For the text-containing cell, return its midpoint in [X, Y] coordinate format. 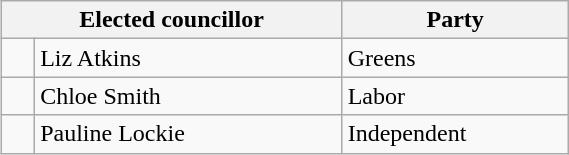
Pauline Lockie [189, 134]
Chloe Smith [189, 96]
Independent [455, 134]
Labor [455, 96]
Greens [455, 58]
Liz Atkins [189, 58]
Elected councillor [172, 20]
Party [455, 20]
